Identify which cell holds the provided text, then report its [x, y] central coordinate. 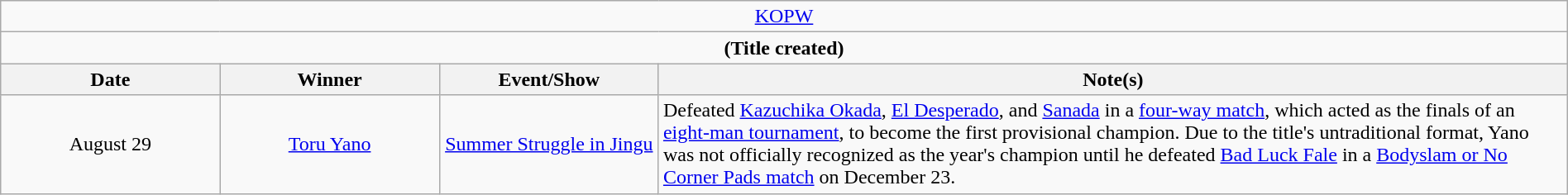
KOPW [784, 17]
Event/Show [549, 79]
(Title created) [784, 48]
Summer Struggle in Jingu [549, 144]
Toru Yano [329, 144]
August 29 [111, 144]
Note(s) [1113, 79]
Date [111, 79]
Winner [329, 79]
